From the cell containing the given text, extract its center point as (x, y) coordinate. 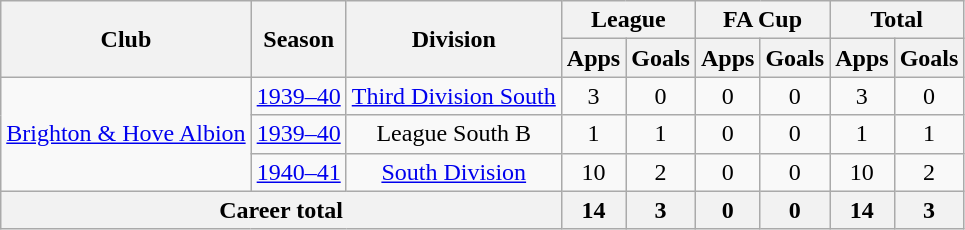
Total (897, 20)
Season (298, 39)
Third Division South (454, 96)
South Division (454, 172)
Division (454, 39)
League (628, 20)
1940–41 (298, 172)
League South B (454, 134)
Club (126, 39)
FA Cup (762, 20)
Career total (282, 210)
Brighton & Hove Albion (126, 134)
